Output the [X, Y] coordinate of the center of the cell containing the given text.  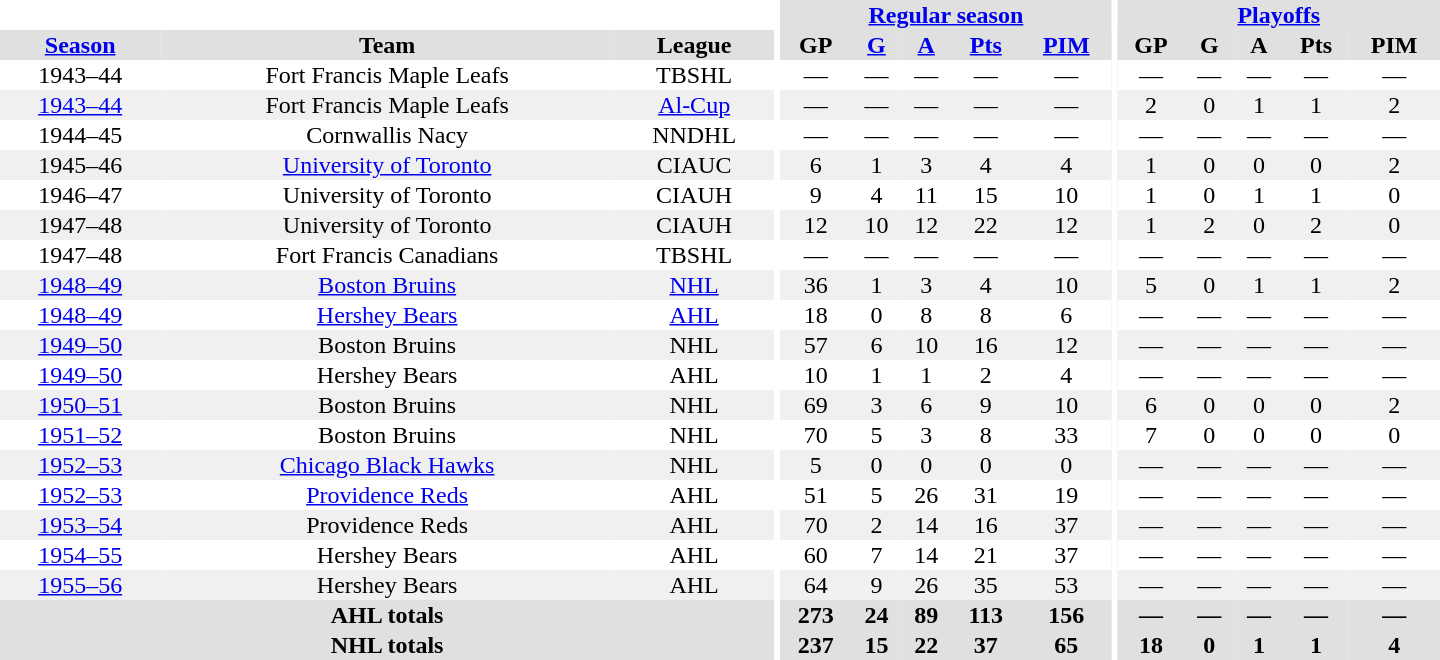
51 [816, 495]
64 [816, 585]
57 [816, 345]
CIAUC [694, 165]
156 [1066, 615]
League [694, 45]
35 [986, 585]
Fort Francis Canadians [387, 255]
Playoffs [1278, 15]
1953–54 [80, 525]
65 [1066, 645]
Team [387, 45]
NHL totals [387, 645]
Cornwallis Nacy [387, 135]
60 [816, 555]
273 [816, 615]
21 [986, 555]
237 [816, 645]
19 [1066, 495]
11 [926, 195]
1950–51 [80, 405]
53 [1066, 585]
1954–55 [80, 555]
Chicago Black Hawks [387, 465]
Regular season [946, 15]
69 [816, 405]
24 [877, 615]
36 [816, 285]
AHL totals [387, 615]
Al-Cup [694, 105]
NNDHL [694, 135]
33 [1066, 435]
89 [926, 615]
1955–56 [80, 585]
1945–46 [80, 165]
Season [80, 45]
1944–45 [80, 135]
1946–47 [80, 195]
113 [986, 615]
31 [986, 495]
1951–52 [80, 435]
